Provide the (X, Y) coordinate of the cell's center where the given text is located.  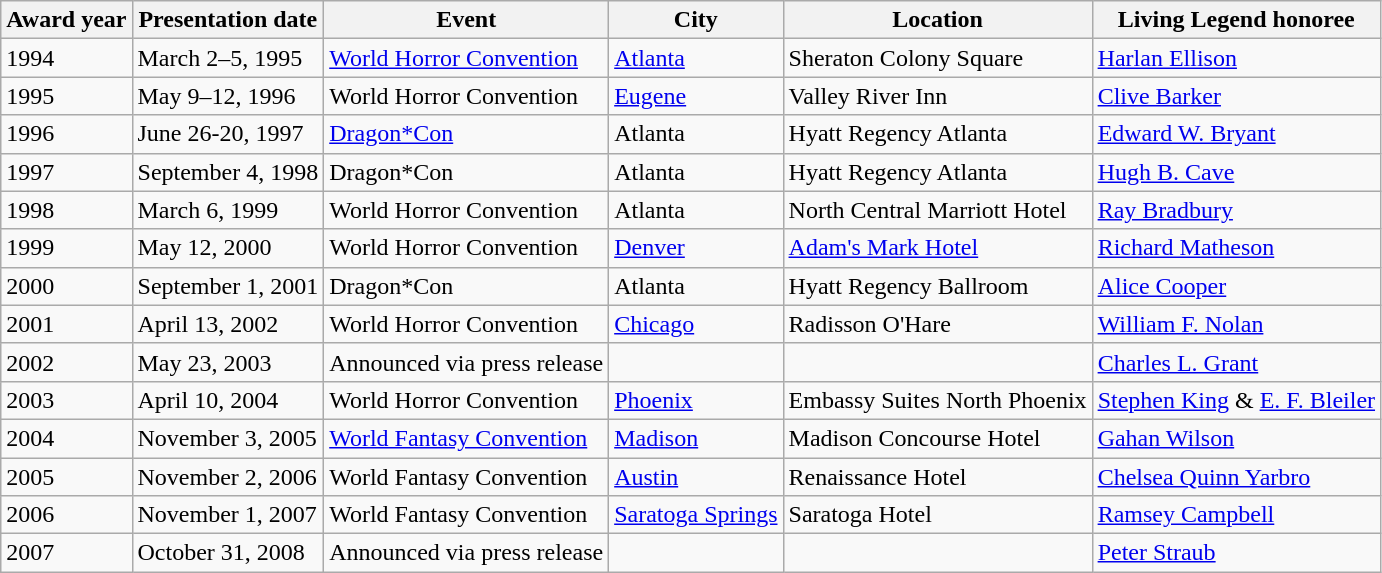
Austin (696, 477)
March 2–5, 1995 (228, 58)
Alice Cooper (1236, 286)
Renaissance Hotel (938, 477)
2005 (66, 477)
1995 (66, 96)
March 6, 1999 (228, 210)
2007 (66, 553)
Presentation date (228, 20)
Sheraton Colony Square (938, 58)
2004 (66, 438)
Chelsea Quinn Yarbro (1236, 477)
Charles L. Grant (1236, 362)
Clive Barker (1236, 96)
Harlan Ellison (1236, 58)
1996 (66, 134)
November 1, 2007 (228, 515)
Embassy Suites North Phoenix (938, 400)
Hugh B. Cave (1236, 172)
Denver (696, 248)
Adam's Mark Hotel (938, 248)
Richard Matheson (1236, 248)
September 4, 1998 (228, 172)
Saratoga Springs (696, 515)
1994 (66, 58)
November 3, 2005 (228, 438)
Hyatt Regency Ballroom (938, 286)
Ray Bradbury (1236, 210)
Madison (696, 438)
November 2, 2006 (228, 477)
April 13, 2002 (228, 324)
April 10, 2004 (228, 400)
Valley River Inn (938, 96)
2000 (66, 286)
Eugene (696, 96)
Stephen King & E. F. Bleiler (1236, 400)
2002 (66, 362)
May 9–12, 1996 (228, 96)
June 26-20, 1997 (228, 134)
City (696, 20)
September 1, 2001 (228, 286)
Event (466, 20)
Living Legend honoree (1236, 20)
1997 (66, 172)
Gahan Wilson (1236, 438)
Phoenix (696, 400)
1999 (66, 248)
Edward W. Bryant (1236, 134)
May 23, 2003 (228, 362)
2006 (66, 515)
Chicago (696, 324)
2001 (66, 324)
Madison Concourse Hotel (938, 438)
May 12, 2000 (228, 248)
October 31, 2008 (228, 553)
Saratoga Hotel (938, 515)
William F. Nolan (1236, 324)
Peter Straub (1236, 553)
1998 (66, 210)
Radisson O'Hare (938, 324)
Location (938, 20)
North Central Marriott Hotel (938, 210)
Ramsey Campbell (1236, 515)
2003 (66, 400)
Award year (66, 20)
